Extract the (x, y) coordinate from the center of the cell holding the provided text.  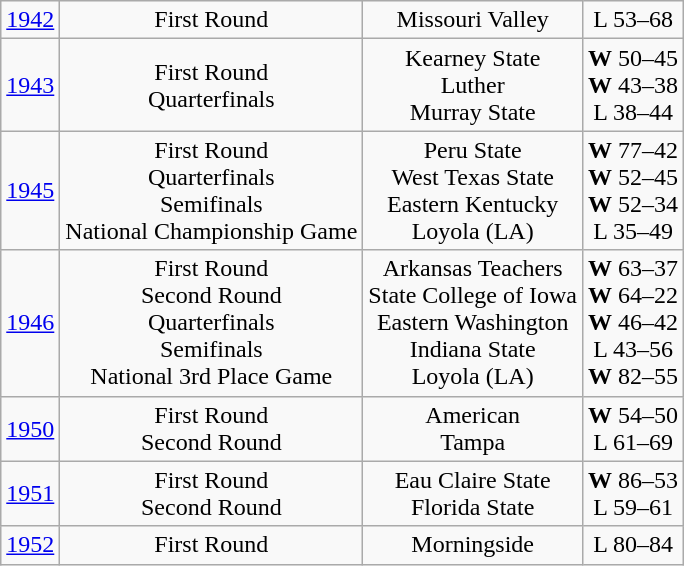
1951 (30, 494)
Peru StateWest Texas StateEastern KentuckyLoyola (LA) (473, 190)
1946 (30, 323)
Arkansas TeachersState College of IowaEastern WashingtonIndiana StateLoyola (LA) (473, 323)
Eau Claire StateFlorida State (473, 494)
Kearney StateLutherMurray State (473, 85)
First RoundQuarterfinals (212, 85)
1952 (30, 545)
Morningside (473, 545)
W 54–50L 61–69 (634, 428)
Missouri Valley (473, 20)
First RoundSecond RoundQuarterfinalsSemifinalsNational 3rd Place Game (212, 323)
L 53–68 (634, 20)
1945 (30, 190)
W 77–42W 52–45W 52–34L 35–49 (634, 190)
1950 (30, 428)
First RoundQuarterfinalsSemifinalsNational Championship Game (212, 190)
AmericanTampa (473, 428)
W 86–53L 59–61 (634, 494)
W 50–45W 43–38L 38–44 (634, 85)
1942 (30, 20)
W 63–37W 64–22W 46–42L 43–56W 82–55 (634, 323)
L 80–84 (634, 545)
1943 (30, 85)
